Pinpoint the cell where the given text exists, returning its (x, y) midpoint coordinate. 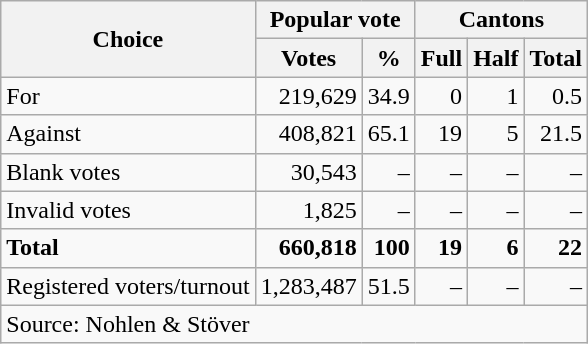
Cantons (501, 20)
Blank votes (128, 172)
22 (556, 248)
6 (496, 248)
Full (441, 58)
100 (388, 248)
Source: Nohlen & Stöver (294, 324)
Choice (128, 39)
Invalid votes (128, 210)
For (128, 96)
% (388, 58)
1,825 (308, 210)
219,629 (308, 96)
Half (496, 58)
30,543 (308, 172)
1,283,487 (308, 286)
Against (128, 134)
65.1 (388, 134)
408,821 (308, 134)
0 (441, 96)
1 (496, 96)
Votes (308, 58)
34.9 (388, 96)
Registered voters/turnout (128, 286)
51.5 (388, 286)
0.5 (556, 96)
660,818 (308, 248)
21.5 (556, 134)
Popular vote (335, 20)
5 (496, 134)
